Pinpoint the cell where the given text exists, returning its (X, Y) midpoint coordinate. 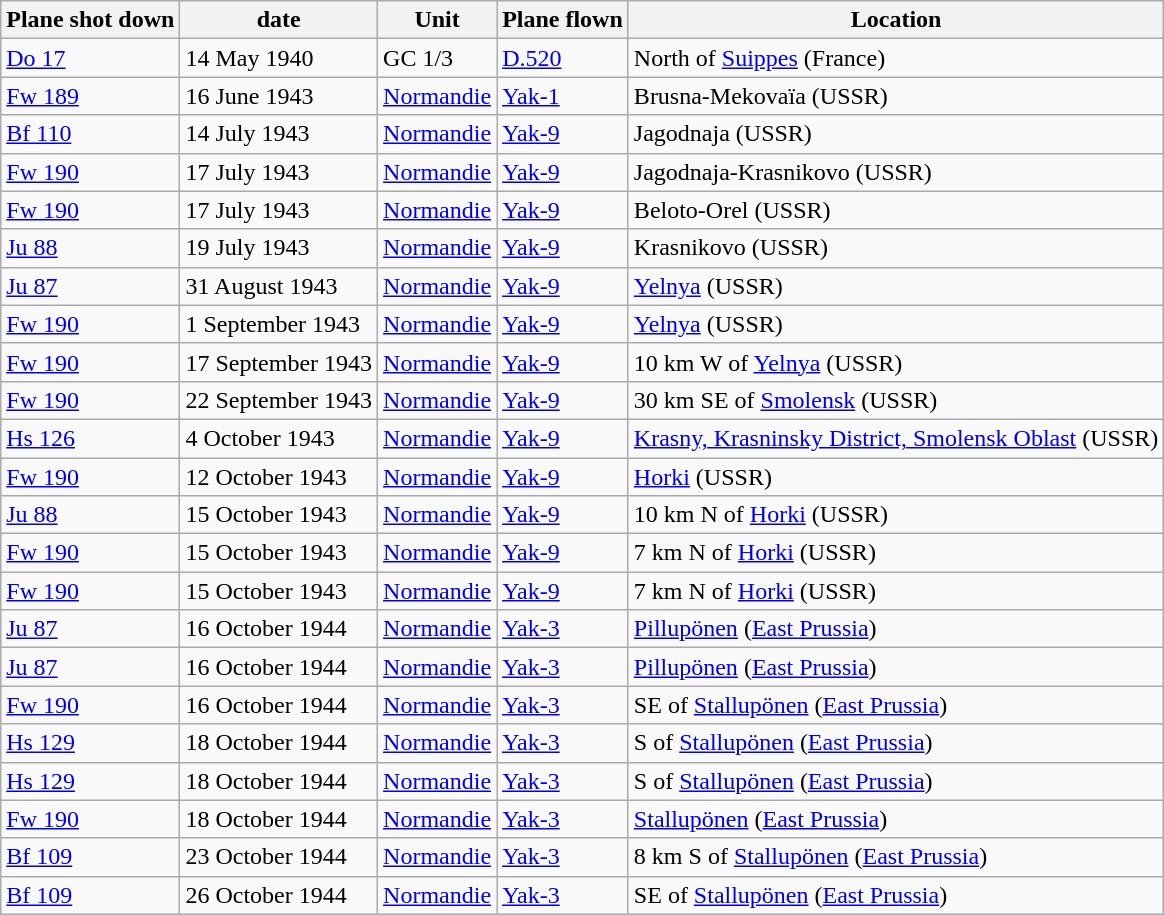
Plane shot down (90, 20)
23 October 1944 (279, 857)
26 October 1944 (279, 895)
Fw 189 (90, 96)
Bf 110 (90, 134)
19 July 1943 (279, 248)
10 km W of Yelnya (USSR) (896, 362)
Plane flown (563, 20)
Brusna-Mekovaïa (USSR) (896, 96)
North of Suippes (France) (896, 58)
GC 1/3 (438, 58)
D.520 (563, 58)
Do 17 (90, 58)
Hs 126 (90, 438)
14 May 1940 (279, 58)
30 km SE of Smolensk (USSR) (896, 400)
Krasny, Krasninsky District, Smolensk Oblast (USSR) (896, 438)
Yak-1 (563, 96)
10 km N of Horki (USSR) (896, 515)
Krasnikovo (USSR) (896, 248)
16 June 1943 (279, 96)
14 July 1943 (279, 134)
31 August 1943 (279, 286)
Unit (438, 20)
Stallupönen (East Prussia) (896, 819)
17 September 1943 (279, 362)
date (279, 20)
22 September 1943 (279, 400)
Jagodnaja (USSR) (896, 134)
4 October 1943 (279, 438)
8 km S of Stallupönen (East Prussia) (896, 857)
Location (896, 20)
12 October 1943 (279, 477)
1 September 1943 (279, 324)
Jagodnaja-Krasnikovo (USSR) (896, 172)
Beloto-Orel (USSR) (896, 210)
Horki (USSR) (896, 477)
